Output the [x, y] coordinate of the center of the cell containing the given text.  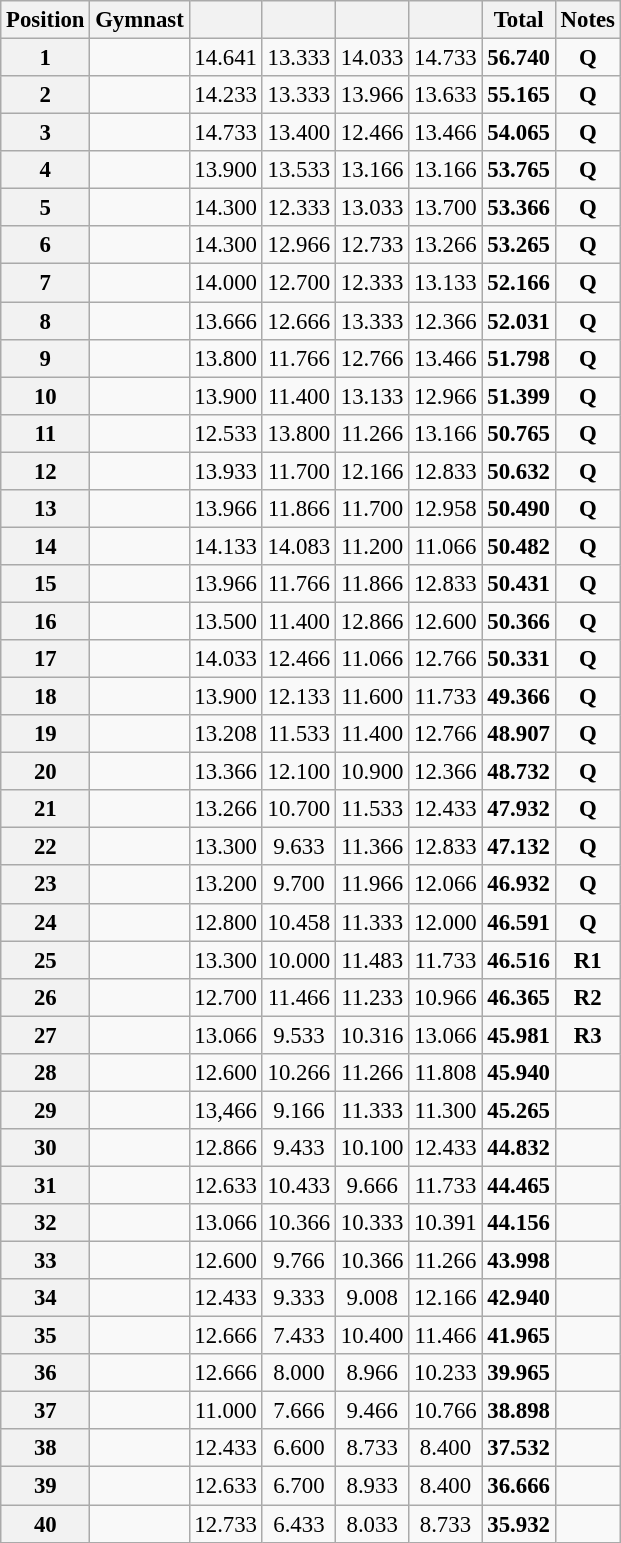
9 [46, 358]
9.666 [372, 1185]
44.832 [518, 1148]
56.740 [518, 58]
50.632 [518, 471]
9.466 [372, 1411]
51.399 [518, 396]
10.700 [298, 809]
14.641 [226, 58]
13.933 [226, 471]
45.981 [518, 1035]
12 [46, 471]
53.366 [518, 208]
50.366 [518, 621]
13.700 [446, 208]
12.533 [226, 433]
42.940 [518, 1298]
53.765 [518, 170]
8.933 [372, 1486]
12.066 [446, 885]
R1 [588, 960]
Gymnast [140, 20]
9.008 [372, 1298]
9.533 [298, 1035]
8.033 [372, 1524]
6.600 [298, 1449]
11.000 [226, 1411]
25 [46, 960]
1 [46, 58]
11 [46, 433]
13.633 [446, 95]
8.966 [372, 1373]
10.966 [446, 997]
11.483 [372, 960]
31 [46, 1185]
6.433 [298, 1524]
45.265 [518, 1110]
5 [46, 208]
44.156 [518, 1223]
10.766 [446, 1411]
50.490 [518, 509]
12.100 [298, 772]
39.965 [518, 1373]
43.998 [518, 1261]
21 [46, 809]
50.331 [518, 659]
Total [518, 20]
10.100 [372, 1148]
19 [46, 734]
20 [46, 772]
27 [46, 1035]
14.133 [226, 546]
48.907 [518, 734]
46.591 [518, 922]
13.033 [372, 208]
47.932 [518, 809]
36.666 [518, 1486]
3 [46, 133]
40 [46, 1524]
11.200 [372, 546]
44.465 [518, 1185]
12.800 [226, 922]
10.316 [372, 1035]
8.000 [298, 1373]
37.532 [518, 1449]
12.000 [446, 922]
49.366 [518, 697]
11.300 [446, 1110]
13.400 [298, 133]
38.898 [518, 1411]
23 [46, 885]
9.166 [298, 1110]
47.132 [518, 847]
29 [46, 1110]
10.458 [298, 922]
2 [46, 95]
14 [46, 546]
32 [46, 1223]
7.666 [298, 1411]
18 [46, 697]
13 [46, 509]
Position [46, 20]
4 [46, 170]
14.233 [226, 95]
28 [46, 1073]
52.031 [518, 321]
6.700 [298, 1486]
14.000 [226, 283]
10.391 [446, 1223]
46.365 [518, 997]
11.600 [372, 697]
R2 [588, 997]
41.965 [518, 1336]
30 [46, 1148]
24 [46, 922]
10 [46, 396]
17 [46, 659]
11.808 [446, 1073]
13.366 [226, 772]
37 [46, 1411]
10.400 [372, 1336]
35 [46, 1336]
8 [46, 321]
10.233 [446, 1373]
38 [46, 1449]
45.940 [518, 1073]
11.966 [372, 885]
13.533 [298, 170]
10.900 [372, 772]
26 [46, 997]
22 [46, 847]
11.233 [372, 997]
16 [46, 621]
R3 [588, 1035]
6 [46, 245]
52.166 [518, 283]
13.208 [226, 734]
Notes [588, 20]
10.000 [298, 960]
39 [46, 1486]
13.666 [226, 321]
54.065 [518, 133]
13.500 [226, 621]
46.516 [518, 960]
50.765 [518, 433]
7 [46, 283]
50.482 [518, 546]
36 [46, 1373]
50.431 [518, 584]
13.200 [226, 885]
10.333 [372, 1223]
35.932 [518, 1524]
48.732 [518, 772]
9.633 [298, 847]
9.700 [298, 885]
34 [46, 1298]
51.798 [518, 358]
10.266 [298, 1073]
9.433 [298, 1148]
13,466 [226, 1110]
12.133 [298, 697]
15 [46, 584]
9.333 [298, 1298]
7.433 [298, 1336]
9.766 [298, 1261]
33 [46, 1261]
53.265 [518, 245]
14.083 [298, 546]
12.958 [446, 509]
11.366 [372, 847]
10.433 [298, 1185]
55.165 [518, 95]
46.932 [518, 885]
